Pinpoint the cell where the given text exists, returning its (x, y) midpoint coordinate. 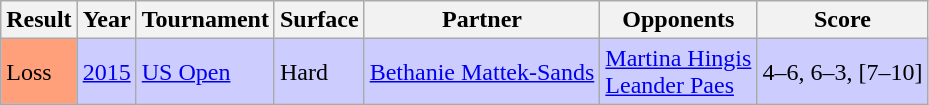
Hard (319, 72)
Year (106, 20)
Partner (482, 20)
Surface (319, 20)
4–6, 6–3, [7–10] (842, 72)
Result (39, 20)
Opponents (678, 20)
US Open (205, 72)
Martina Hingis Leander Paes (678, 72)
Tournament (205, 20)
Loss (39, 72)
Score (842, 20)
2015 (106, 72)
Bethanie Mattek-Sands (482, 72)
